Identify which cell holds the provided text, then report its (X, Y) central coordinate. 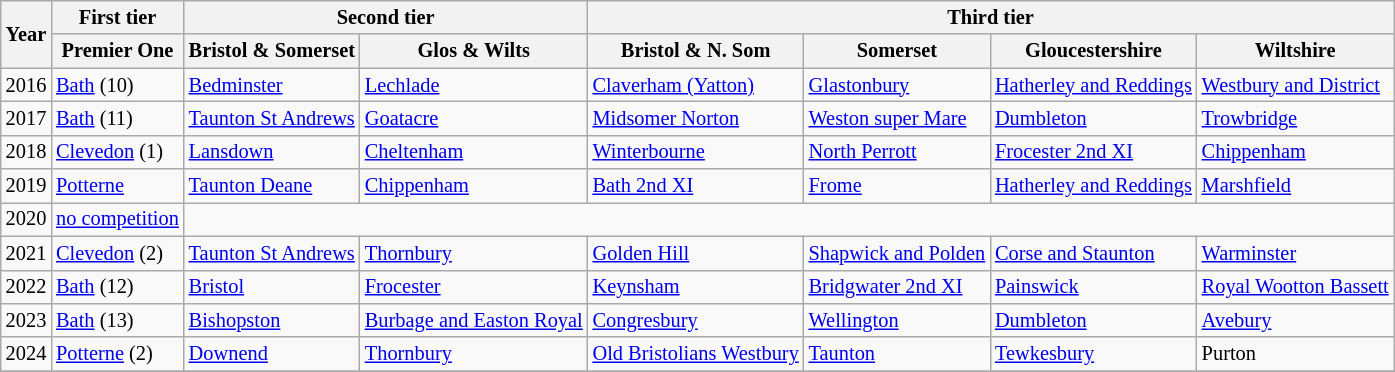
Tewkesbury (1094, 354)
Frocester (474, 287)
2018 (26, 152)
Bath (10) (118, 85)
Old Bristolians Westbury (696, 354)
2023 (26, 320)
Golden Hill (696, 253)
North Perrott (897, 152)
Painswick (1094, 287)
Year (26, 34)
Potterne (2) (118, 354)
Bristol & N. Som (696, 51)
Shapwick and Polden (897, 253)
Downend (272, 354)
Weston super Mare (897, 118)
Bristol (272, 287)
Glos & Wilts (474, 51)
2017 (26, 118)
Taunton (897, 354)
Wiltshire (1296, 51)
Royal Wootton Bassett (1296, 287)
Bedminster (272, 85)
Bristol & Somerset (272, 51)
Bath (11) (118, 118)
Third tier (991, 17)
Winterbourne (696, 152)
Purton (1296, 354)
Goatacre (474, 118)
Lechlade (474, 85)
Avebury (1296, 320)
Lansdown (272, 152)
Bath (13) (118, 320)
Corse and Staunton (1094, 253)
Westbury and District (1296, 85)
Frome (897, 186)
2019 (26, 186)
2024 (26, 354)
Premier One (118, 51)
Midsomer Norton (696, 118)
2020 (26, 219)
Marshfield (1296, 186)
Glastonbury (897, 85)
2022 (26, 287)
Taunton Deane (272, 186)
Keynsham (696, 287)
Potterne (118, 186)
Second tier (386, 17)
Bath 2nd XI (696, 186)
2016 (26, 85)
Bishopston (272, 320)
Gloucestershire (1094, 51)
Clevedon (1) (118, 152)
Clevedon (2) (118, 253)
no competition (118, 219)
2021 (26, 253)
Wellington (897, 320)
Frocester 2nd XI (1094, 152)
Trowbridge (1296, 118)
Claverham (Yatton) (696, 85)
Somerset (897, 51)
Bath (12) (118, 287)
Congresbury (696, 320)
Bridgwater 2nd XI (897, 287)
Burbage and Easton Royal (474, 320)
First tier (118, 17)
Cheltenham (474, 152)
Warminster (1296, 253)
